Return the [x, y] coordinate for the center point of the cell that contains the specified text.  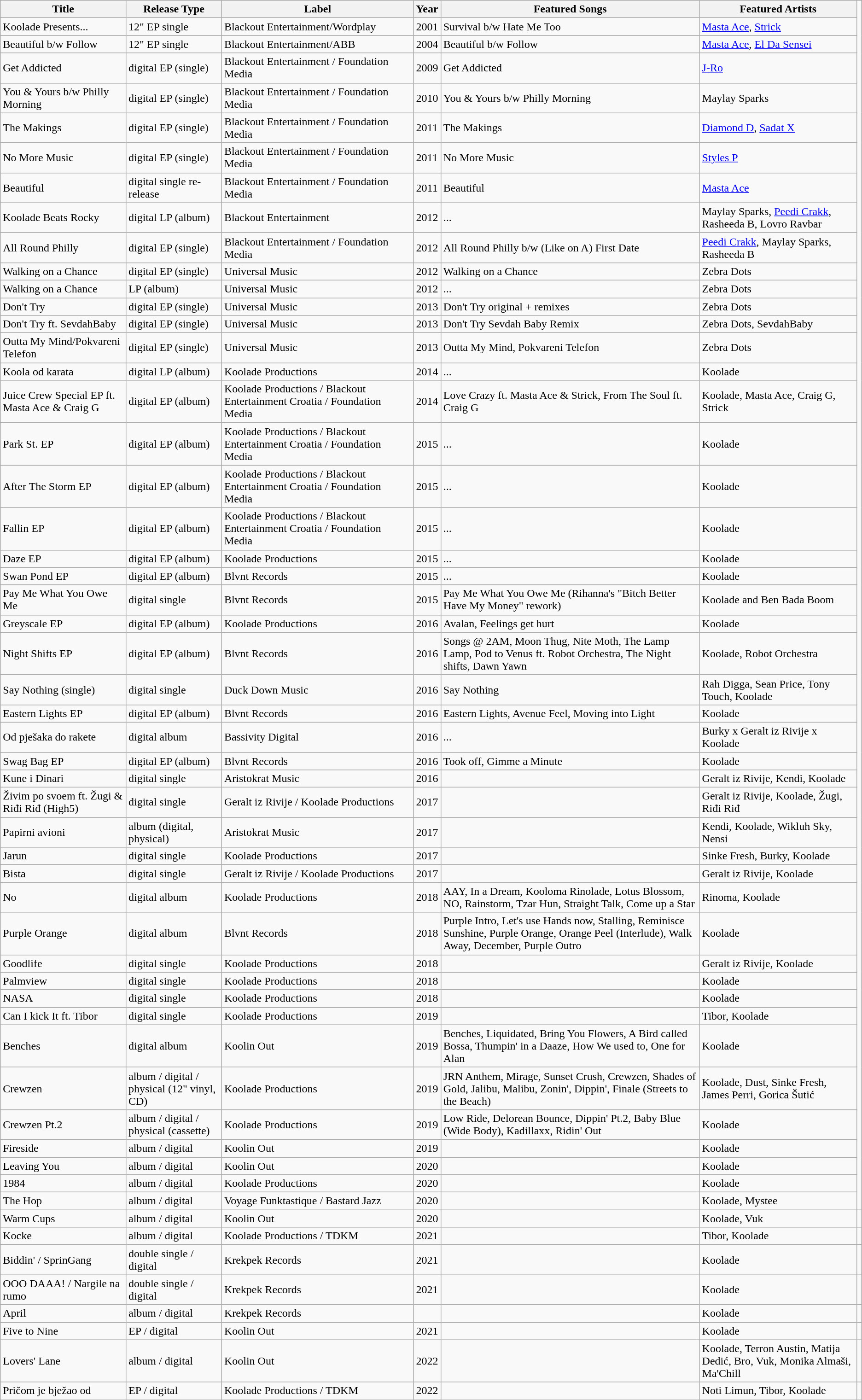
Masta Ace [778, 188]
Zebra Dots, SevdahBaby [778, 324]
Maylay Sparks, Peedi Crakk, Rasheeda B, Lovro Ravbar [778, 217]
Koolade, Masta Ace, Craig G, Strick [778, 402]
Avalan, Feelings get hurt [570, 624]
Diamond D, Sadat X [778, 128]
Kendi, Koolade, Wikluh Sky, Nensi [778, 833]
Eastern Lights EP [64, 713]
Purple Orange [64, 933]
Fireside [64, 1148]
Palmview [64, 981]
Pay Me What You Owe Me [64, 600]
2010 [427, 98]
Noti Limun, Tibor, Koolade [778, 1391]
Lovers' Lane [64, 1361]
Featured Artists [778, 9]
Blackout Entertainment [318, 217]
All Round Philly b/w (Like on A) First Date [570, 248]
album / digital / physical (12" vinyl, CD) [174, 1088]
Koolade and Ben Bada Boom [778, 600]
Od pješaka do rakete [64, 737]
Fallin EP [64, 529]
Outta My Mind, Pokvareni Telefon [570, 348]
Sinke Fresh, Burky, Koolade [778, 856]
LP (album) [174, 289]
All Round Philly [64, 248]
Swan Pond EP [64, 576]
JRN Anthem, Mirage, Sunset Crush, Crewzen, Shades of Gold, Jalibu, Malibu, Zonin', Dippin', Finale (Streets to the Beach) [570, 1088]
Park St. EP [64, 444]
digital single re-release [174, 188]
Masta Ace, Strick [778, 27]
Don't Try original + remixes [570, 306]
Release Type [174, 9]
AAY, In a Dream, Kooloma Rinolade, Lotus Blossom, NO, Rainstorm, Tzar Hun, Straight Talk, Come up a Star [570, 897]
Pay Me What You Owe Me (Rihanna's "Bitch Better Have My Money" rework) [570, 600]
The Hop [64, 1201]
Warm Cups [64, 1219]
Kune i Dinari [64, 779]
Geralt iz Rivije, Koolade, Žugi, Riđi Riđ [778, 802]
Don't Try [64, 306]
Benches [64, 1046]
NASA [64, 998]
Purple Intro, Let's use Hands now, Stalling, Reminisce Sunshine, Purple Orange, Orange Peel (Interlude), Walk Away, December, Purple Outro [570, 933]
Rah Digga, Sean Price, Tony Touch, Koolade [778, 690]
Five to Nine [64, 1331]
Night Shifts EP [64, 653]
Featured Songs [570, 9]
Don't Try Sevdah Baby Remix [570, 324]
Geralt iz Rivije, Kendi, Koolade [778, 779]
Peedi Crakk, Maylay Sparks, Rasheeda B [778, 248]
Rinoma, Koolade [778, 897]
Crewzen Pt.2 [64, 1125]
Songs @ 2AM, Moon Thug, Nite Moth, The Lamp Lamp, Pod to Venus ft. Robot Orchestra, The Night shifts, Dawn Yawn [570, 653]
Maylay Sparks [778, 98]
Love Crazy ft. Masta Ace & Strick, From The Soul ft. Craig G [570, 402]
Leaving You [64, 1166]
Label [318, 9]
Juice Crew Special EP ft. Masta Ace & Craig G [64, 402]
Can I kick It ft. Tibor [64, 1016]
Eastern Lights, Avenue Feel, Moving into Light [570, 713]
Swag Bag EP [64, 761]
Bassivity Digital [318, 737]
Jarun [64, 856]
Goodlife [64, 963]
Greyscale EP [64, 624]
Say Nothing (single) [64, 690]
Don't Try ft. SevdahBaby [64, 324]
album (digital, physical) [174, 833]
April [64, 1313]
Koolade, Dust, Sinke Fresh, James Perri, Gorica Šutić [778, 1088]
Crewzen [64, 1088]
Outta My Mind/Pokvareni Telefon [64, 348]
Daze EP [64, 559]
Year [427, 9]
OOO DAAA! / Nargile na rumo [64, 1289]
Koolade Beats Rocky [64, 217]
Bista [64, 874]
Styles P [778, 157]
Koolade, Terron Austin, Matija Dedić, Bro, Vuk, Monika Almaši, Ma'Chill [778, 1361]
Koolade, Vuk [778, 1219]
Koola od karata [64, 372]
Koolade Presents... [64, 27]
2001 [427, 27]
Low Ride, Delorean Bounce, Dippin' Pt.2, Baby Blue (Wide Body), Kadillaxx, Ridin' Out [570, 1125]
Blackout Entertainment/Wordplay [318, 27]
Živim po svoem ft. Žugi & Riđi Riđ (High5) [64, 802]
Pričom je bježao od [64, 1391]
Benches, Liquidated, Bring You Flowers, A Bird called Bossa, Thumpin' in a Daaze, How We used to, One for Alan [570, 1046]
Koolade, Mystee [778, 1201]
Biddin' / SprinGang [64, 1260]
Duck Down Music [318, 690]
Blackout Entertainment/ABB [318, 44]
Burky x Geralt iz Rivije x Koolade [778, 737]
Survival b/w Hate Me Too [570, 27]
Voyage Funktastique / Bastard Jazz [318, 1201]
Title [64, 9]
After The Storm EP [64, 486]
Kocke [64, 1236]
No [64, 897]
J-Ro [778, 68]
Papirni avioni [64, 833]
Masta Ace, El Da Sensei [778, 44]
2009 [427, 68]
Say Nothing [570, 690]
2004 [427, 44]
Koolade, Robot Orchestra [778, 653]
Took off, Gimme a Minute [570, 761]
album / digital / physical (cassette) [174, 1125]
1984 [64, 1184]
